Determine the (X, Y) coordinate at the center of the cell enclosing the given text.  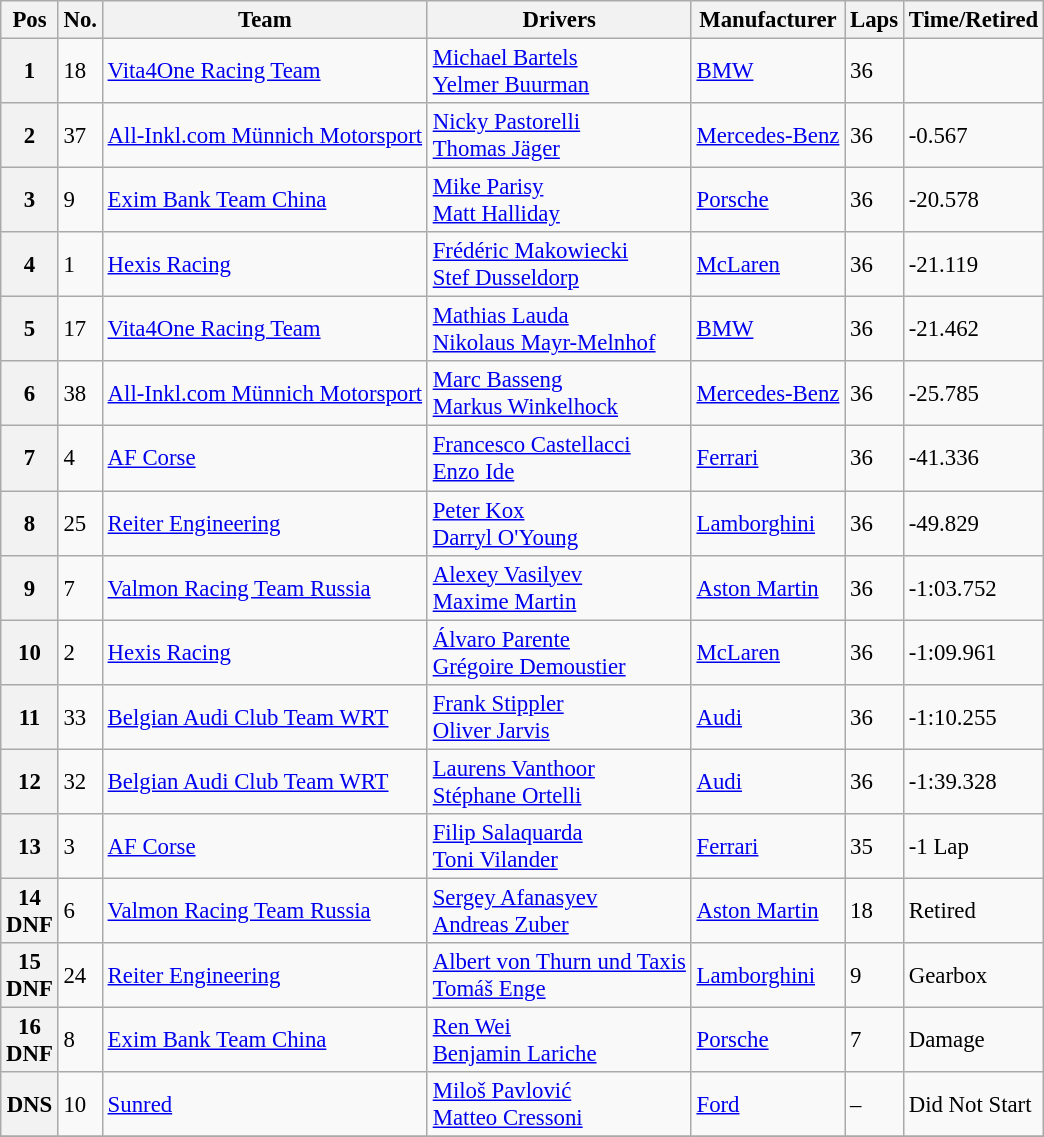
13 (30, 846)
Damage (973, 1040)
– (874, 1104)
Sunred (264, 1104)
-1:10.255 (973, 716)
Sergey Afanasyev Andreas Zuber (559, 910)
15DNF (30, 976)
Time/Retired (973, 20)
5 (30, 330)
17 (80, 330)
Michael Bartels Yelmer Buurman (559, 72)
Drivers (559, 20)
11 (30, 716)
Ren Wei Benjamin Lariche (559, 1040)
Frédéric Makowiecki Stef Dusseldorp (559, 264)
25 (80, 524)
No. (80, 20)
-41.336 (973, 458)
33 (80, 716)
Francesco Castellacci Enzo Ide (559, 458)
Mike Parisy Matt Halliday (559, 200)
16DNF (30, 1040)
24 (80, 976)
Laps (874, 20)
Did Not Start (973, 1104)
14DNF (30, 910)
-1 Lap (973, 846)
Retired (973, 910)
Peter Kox Darryl O'Young (559, 524)
35 (874, 846)
-49.829 (973, 524)
32 (80, 782)
-25.785 (973, 394)
-20.578 (973, 200)
DNS (30, 1104)
Manufacturer (768, 20)
-1:03.752 (973, 588)
Ford (768, 1104)
Miloš Pavlović Matteo Cressoni (559, 1104)
-1:39.328 (973, 782)
12 (30, 782)
-21.462 (973, 330)
Albert von Thurn und Taxis Tomáš Enge (559, 976)
38 (80, 394)
Frank Stippler Oliver Jarvis (559, 716)
Mathias Lauda Nikolaus Mayr-Melnhof (559, 330)
Álvaro Parente Grégoire Demoustier (559, 652)
-1:09.961 (973, 652)
Pos (30, 20)
Alexey Vasilyev Maxime Martin (559, 588)
-21.119 (973, 264)
37 (80, 136)
-0.567 (973, 136)
Team (264, 20)
Filip Salaquarda Toni Vilander (559, 846)
Nicky Pastorelli Thomas Jäger (559, 136)
Laurens Vanthoor Stéphane Ortelli (559, 782)
Gearbox (973, 976)
Marc Basseng Markus Winkelhock (559, 394)
